Detect which cell encompasses the target text, then output its (x, y) center coordinate. 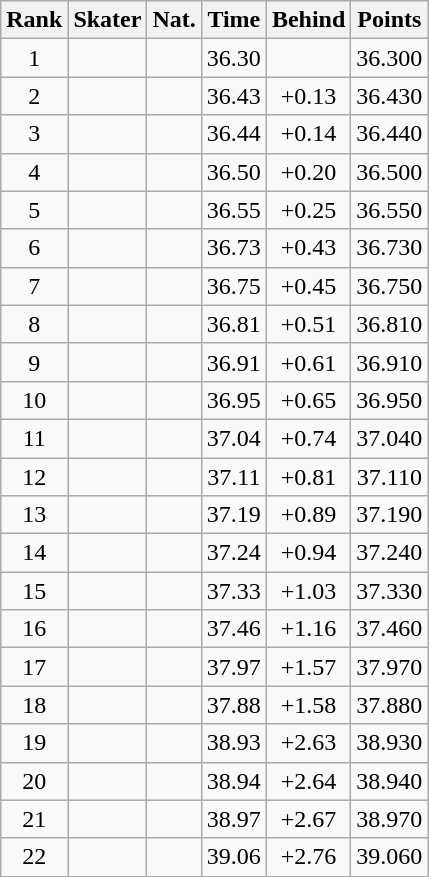
36.75 (234, 286)
+0.20 (308, 172)
39.06 (234, 857)
Points (390, 20)
8 (34, 324)
37.88 (234, 705)
36.810 (390, 324)
38.940 (390, 781)
+0.74 (308, 438)
37.19 (234, 515)
Skater (108, 20)
36.91 (234, 362)
17 (34, 667)
37.110 (390, 477)
37.11 (234, 477)
Time (234, 20)
36.73 (234, 248)
+0.89 (308, 515)
37.33 (234, 591)
38.97 (234, 819)
36.550 (390, 210)
36.43 (234, 96)
22 (34, 857)
37.970 (390, 667)
19 (34, 743)
38.94 (234, 781)
37.190 (390, 515)
+0.43 (308, 248)
36.50 (234, 172)
36.44 (234, 134)
38.930 (390, 743)
+0.94 (308, 553)
+0.51 (308, 324)
+0.14 (308, 134)
6 (34, 248)
10 (34, 400)
21 (34, 819)
37.46 (234, 629)
36.950 (390, 400)
36.440 (390, 134)
+1.03 (308, 591)
+1.16 (308, 629)
38.970 (390, 819)
37.240 (390, 553)
Nat. (174, 20)
16 (34, 629)
9 (34, 362)
+0.45 (308, 286)
11 (34, 438)
38.93 (234, 743)
18 (34, 705)
36.910 (390, 362)
+2.76 (308, 857)
1 (34, 58)
36.55 (234, 210)
36.500 (390, 172)
37.040 (390, 438)
+2.67 (308, 819)
36.750 (390, 286)
+1.58 (308, 705)
20 (34, 781)
37.24 (234, 553)
37.330 (390, 591)
36.81 (234, 324)
Behind (308, 20)
5 (34, 210)
36.730 (390, 248)
12 (34, 477)
36.300 (390, 58)
39.060 (390, 857)
37.460 (390, 629)
3 (34, 134)
15 (34, 591)
37.04 (234, 438)
37.97 (234, 667)
4 (34, 172)
37.880 (390, 705)
+1.57 (308, 667)
+0.61 (308, 362)
36.430 (390, 96)
14 (34, 553)
+0.13 (308, 96)
36.30 (234, 58)
+0.81 (308, 477)
36.95 (234, 400)
+0.65 (308, 400)
13 (34, 515)
Rank (34, 20)
+2.63 (308, 743)
+0.25 (308, 210)
+2.64 (308, 781)
2 (34, 96)
7 (34, 286)
